Extract the [x, y] coordinate from the center of the cell holding the provided text.  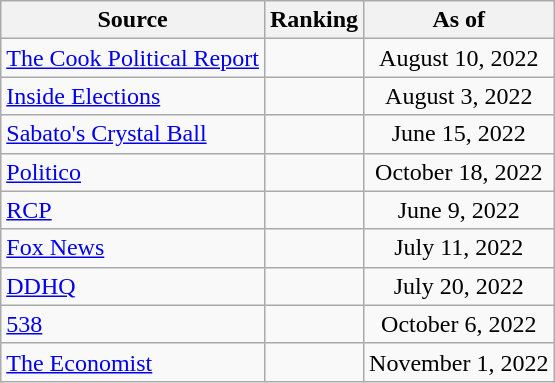
June 9, 2022 [459, 210]
538 [133, 324]
RCP [133, 210]
Sabato's Crystal Ball [133, 134]
The Cook Political Report [133, 58]
July 20, 2022 [459, 286]
The Economist [133, 362]
Fox News [133, 248]
As of [459, 20]
July 11, 2022 [459, 248]
Inside Elections [133, 96]
August 3, 2022 [459, 96]
DDHQ [133, 286]
October 6, 2022 [459, 324]
October 18, 2022 [459, 172]
Ranking [314, 20]
August 10, 2022 [459, 58]
Politico [133, 172]
November 1, 2022 [459, 362]
June 15, 2022 [459, 134]
Source [133, 20]
